Capture the cell that displays the provided text and extract its (x, y) central coordinate. 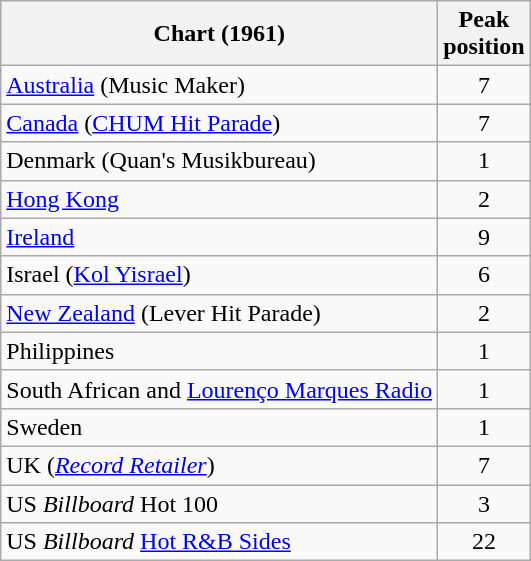
Chart (1961) (220, 34)
Canada (CHUM Hit Parade) (220, 123)
Ireland (220, 237)
Sweden (220, 427)
US Billboard Hot 100 (220, 503)
UK (Record Retailer) (220, 465)
Philippines (220, 351)
Australia (Music Maker) (220, 85)
New Zealand (Lever Hit Parade) (220, 313)
US Billboard Hot R&B Sides (220, 542)
3 (484, 503)
South African and Lourenço Marques Radio (220, 389)
22 (484, 542)
9 (484, 237)
Hong Kong (220, 199)
Peakposition (484, 34)
6 (484, 275)
Israel (Kol Yisrael) (220, 275)
Denmark (Quan's Musikbureau) (220, 161)
